Detect which cell encompasses the target text, then output its [x, y] center coordinate. 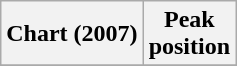
Chart (2007) [72, 34]
Peakposition [189, 34]
